Find where the given text appears and provide that cell's center as (x, y) coordinate. 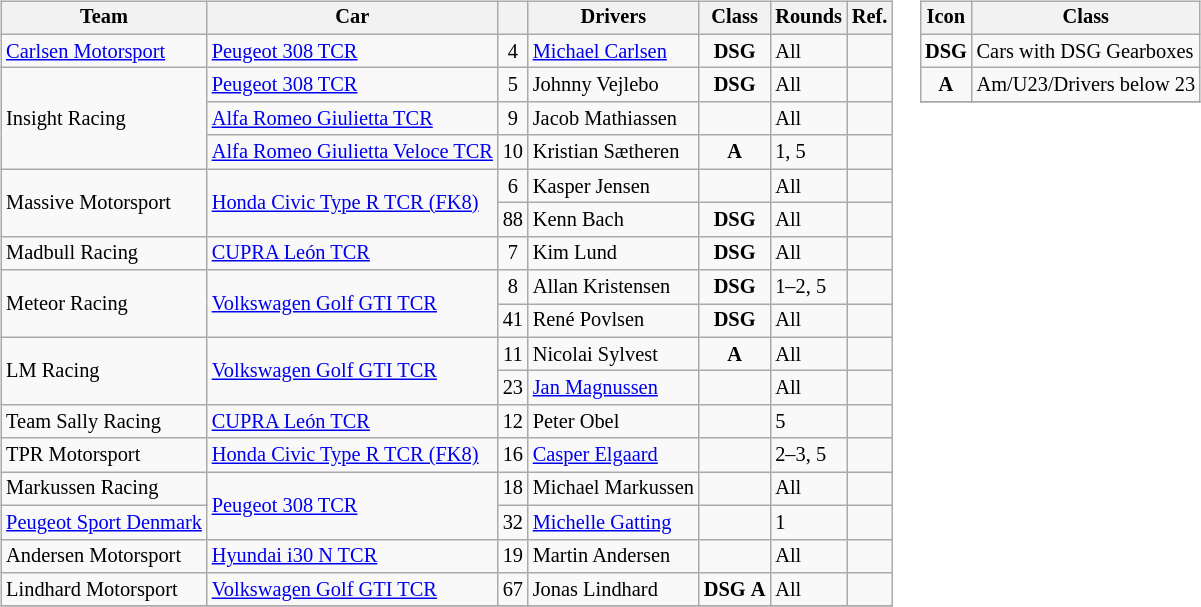
Massive Motorsport (104, 202)
Peter Obel (614, 422)
René Povlsen (614, 321)
Michael Markussen (614, 489)
Johnny Vejlebo (614, 85)
12 (513, 422)
Markussen Racing (104, 489)
TPR Motorsport (104, 455)
16 (513, 455)
Jonas Lindhard (614, 590)
Michelle Gatting (614, 522)
19 (513, 556)
1 (808, 522)
Kenn Bach (614, 220)
Insight Racing (104, 118)
11 (513, 354)
8 (513, 287)
Am/U23/Drivers below 23 (1086, 85)
6 (513, 186)
Drivers (614, 18)
Casper Elgaard (614, 455)
DSG A (734, 590)
Michael Carlsen (614, 51)
Meteor Racing (104, 304)
Kristian Sætheren (614, 152)
Ref. (870, 18)
Andersen Motorsport (104, 556)
Allan Kristensen (614, 287)
LM Racing (104, 370)
67 (513, 590)
Team Sally Racing (104, 422)
Hyundai i30 N TCR (352, 556)
10 (513, 152)
Jan Magnussen (614, 388)
Icon (946, 18)
1–2, 5 (808, 287)
Kim Lund (614, 253)
9 (513, 119)
4 (513, 51)
18 (513, 489)
Alfa Romeo Giulietta TCR (352, 119)
2–3, 5 (808, 455)
1, 5 (808, 152)
41 (513, 321)
Martin Andersen (614, 556)
7 (513, 253)
Lindhard Motorsport (104, 590)
32 (513, 522)
Carlsen Motorsport (104, 51)
Peugeot Sport Denmark (104, 522)
23 (513, 388)
Jacob Mathiassen (614, 119)
Kasper Jensen (614, 186)
88 (513, 220)
Car (352, 18)
Cars with DSG Gearboxes (1086, 51)
Team (104, 18)
Alfa Romeo Giulietta Veloce TCR (352, 152)
Nicolai Sylvest (614, 354)
Rounds (808, 18)
Madbull Racing (104, 253)
